Return (X, Y) of the center of cell containing provided text 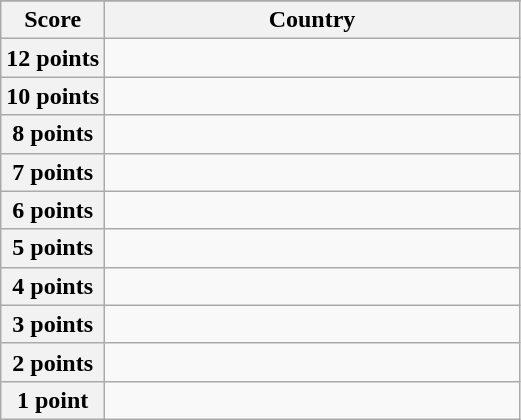
3 points (53, 324)
8 points (53, 134)
4 points (53, 286)
7 points (53, 172)
12 points (53, 58)
2 points (53, 362)
6 points (53, 210)
10 points (53, 96)
Score (53, 20)
5 points (53, 248)
1 point (53, 400)
Country (312, 20)
